Find where the given text appears and provide that cell's center as [X, Y] coordinate. 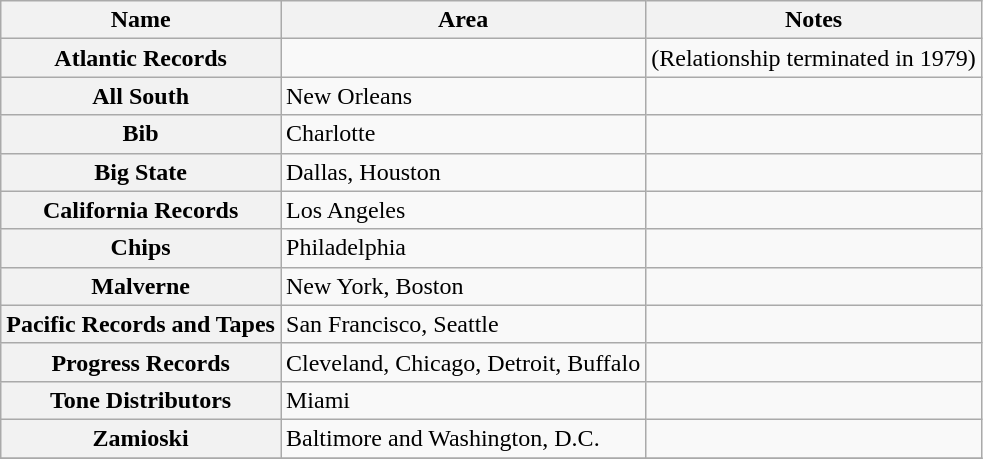
Name [141, 20]
All South [141, 96]
Zamioski [141, 438]
Philadelphia [462, 248]
New Orleans [462, 96]
(Relationship terminated in 1979) [814, 58]
Cleveland, Chicago, Detroit, Buffalo [462, 362]
Pacific Records and Tapes [141, 324]
Charlotte [462, 134]
Dallas, Houston [462, 172]
California Records [141, 210]
New York, Boston [462, 286]
Big State [141, 172]
Baltimore and Washington, D.C. [462, 438]
San Francisco, Seattle [462, 324]
Atlantic Records [141, 58]
Tone Distributors [141, 400]
Miami [462, 400]
Los Angeles [462, 210]
Malverne [141, 286]
Bib [141, 134]
Area [462, 20]
Chips [141, 248]
Notes [814, 20]
Progress Records [141, 362]
